Locate the cell with the specified text and output its (X, Y) center coordinate. 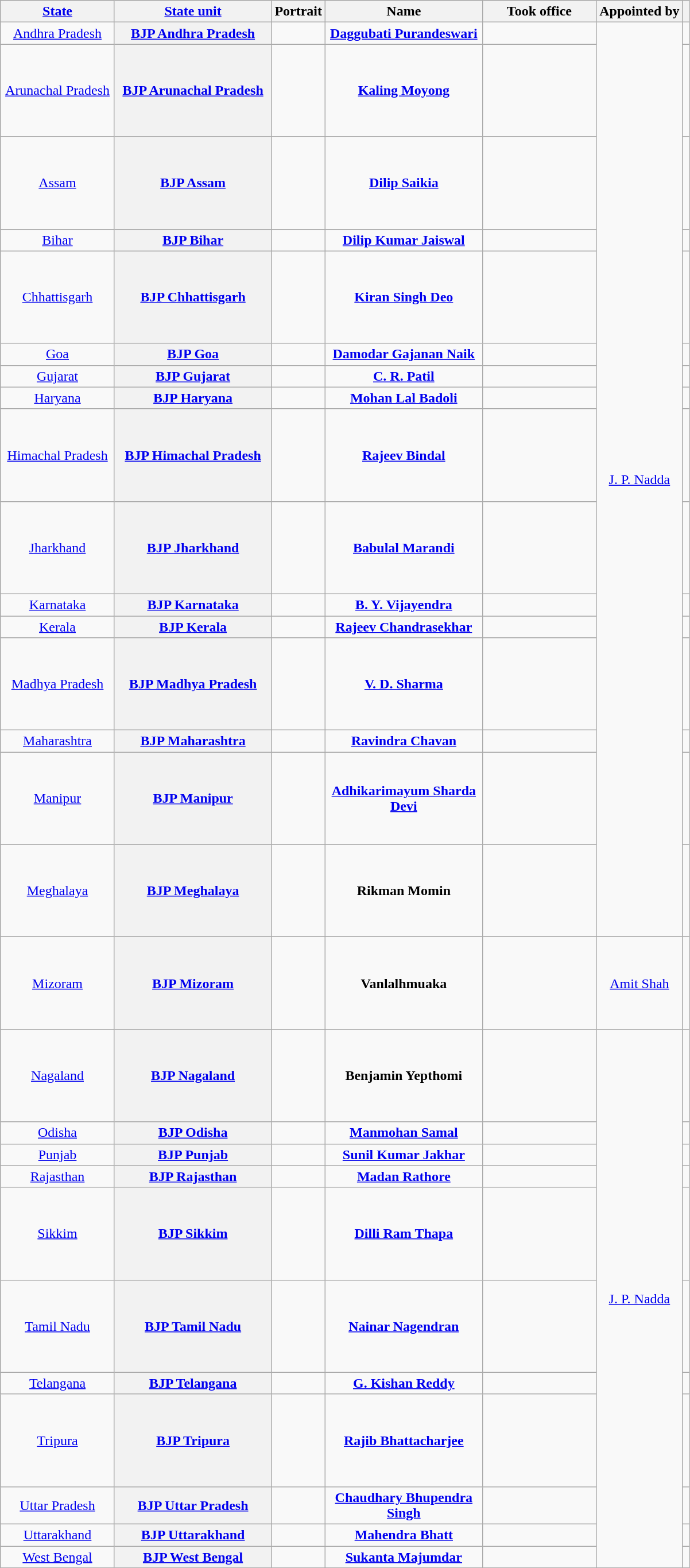
Madhya Pradesh (57, 684)
BJP Punjab (193, 1155)
Punjab (57, 1155)
Ravindra Chavan (404, 741)
BJP Gujarat (193, 376)
State unit (193, 11)
BJP Sikkim (193, 1233)
Sunil Kumar Jakhar (404, 1155)
Chhattisgarh (57, 297)
Telangana (57, 1383)
Rajeev Bindal (404, 455)
BJP Nagaland (193, 1076)
BJP Himachal Pradesh (193, 455)
Himachal Pradesh (57, 455)
Maharashtra (57, 741)
Nagaland (57, 1076)
BJP Goa (193, 354)
BJP Kerala (193, 626)
Jharkhand (57, 548)
BJP Odisha (193, 1133)
Portrait (299, 11)
Manipur (57, 798)
Tamil Nadu (57, 1326)
BJP Tripura (193, 1440)
Name (404, 11)
Assam (57, 183)
BJP Mizoram (193, 983)
Uttarakhand (57, 1535)
Amit Shah (639, 983)
Nainar Nagendran (404, 1326)
BJP Haryana (193, 398)
Tripura (57, 1440)
Damodar Gajanan Naik (404, 354)
Took office (540, 11)
BJP West Bengal (193, 1557)
Kerala (57, 626)
Goa (57, 354)
Mizoram (57, 983)
Manmohan Samal (404, 1133)
State (57, 11)
Madan Rathore (404, 1176)
BJP Arunachal Pradesh (193, 91)
Uttar Pradesh (57, 1505)
Andhra Pradesh (57, 33)
BJP Chhattisgarh (193, 297)
Gujarat (57, 376)
BJP Jharkhand (193, 548)
Rajeev Chandrasekhar (404, 626)
Rajasthan (57, 1176)
Daggubati Purandeswari (404, 33)
Bihar (57, 240)
BJP Rajasthan (193, 1176)
Sukanta Majumdar (404, 1557)
West Bengal (57, 1557)
Chaudhary Bhupendra Singh (404, 1505)
BJP Telangana (193, 1383)
Rikman Momin (404, 891)
Babulal Marandi (404, 548)
BJP Meghalaya (193, 891)
BJP Tamil Nadu (193, 1326)
Dilip Saikia (404, 183)
BJP Madhya Pradesh (193, 684)
Adhikarimayum Sharda Devi (404, 798)
Benjamin Yepthomi (404, 1076)
Mohan Lal Badoli (404, 398)
BJP Manipur (193, 798)
Appointed by (639, 11)
BJP Uttar Pradesh (193, 1505)
BJP Karnataka (193, 605)
Kaling Moyong (404, 91)
V. D. Sharma (404, 684)
G. Kishan Reddy (404, 1383)
Rajib Bhattacharjee (404, 1440)
Karnataka (57, 605)
Haryana (57, 398)
Mahendra Bhatt (404, 1535)
BJP Andhra Pradesh (193, 33)
Sikkim (57, 1233)
Kiran Singh Deo (404, 297)
Vanlalhmuaka (404, 983)
Meghalaya (57, 891)
Arunachal Pradesh (57, 91)
BJP Assam (193, 183)
BJP Maharashtra (193, 741)
BJP Bihar (193, 240)
B. Y. Vijayendra (404, 605)
Dilip Kumar Jaiswal (404, 240)
Odisha (57, 1133)
Dilli Ram Thapa (404, 1233)
BJP Uttarakhand (193, 1535)
C. R. Patil (404, 376)
